Pinpoint the cell where the given text exists, returning its [X, Y] midpoint coordinate. 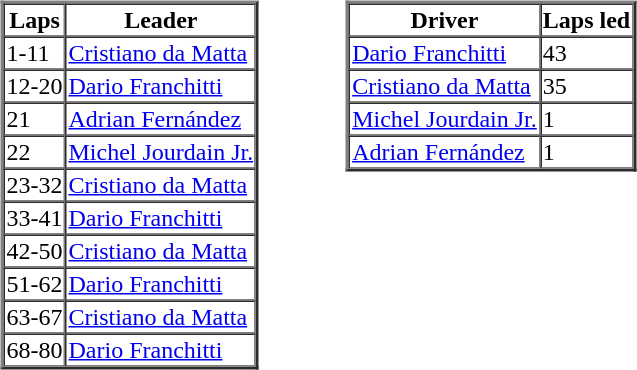
23-32 [35, 184]
1-11 [35, 52]
Laps led [586, 20]
Laps [35, 20]
51-62 [35, 284]
21 [35, 118]
Driver [444, 20]
43 [586, 52]
Leader [160, 20]
63-67 [35, 316]
22 [35, 152]
12-20 [35, 86]
42-50 [35, 250]
68-80 [35, 350]
33-41 [35, 218]
35 [586, 86]
